Extract the (x, y) coordinate from the center of the cell holding the provided text.  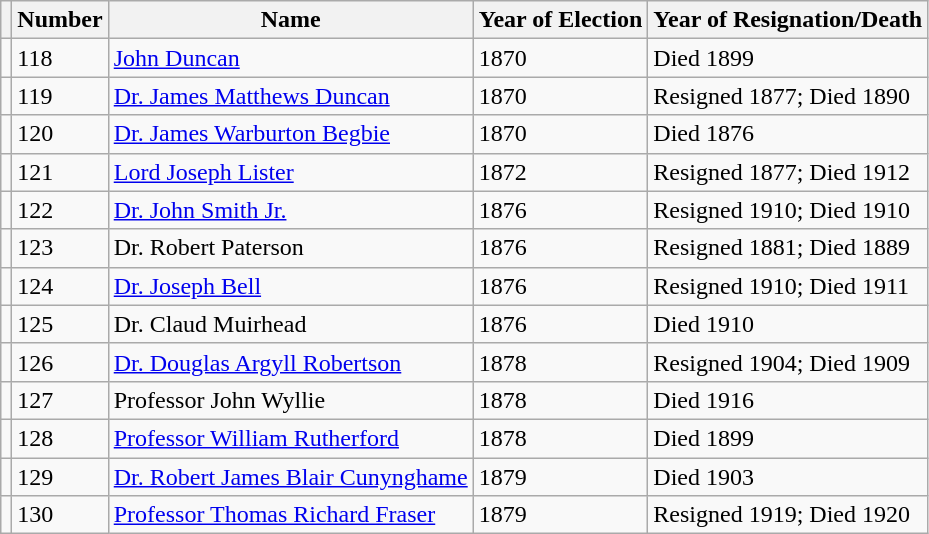
1872 (560, 172)
123 (60, 248)
121 (60, 172)
Resigned 1877; Died 1912 (788, 172)
Resigned 1877; Died 1890 (788, 96)
124 (60, 286)
Professor William Rutherford (290, 438)
Dr. John Smith Jr. (290, 210)
Year of Resignation/Death (788, 20)
Name (290, 20)
Dr. Robert Paterson (290, 248)
Lord Joseph Lister (290, 172)
Year of Election (560, 20)
130 (60, 515)
Resigned 1919; Died 1920 (788, 515)
Professor Thomas Richard Fraser (290, 515)
125 (60, 324)
129 (60, 477)
Died 1876 (788, 134)
127 (60, 400)
Resigned 1904; Died 1909 (788, 362)
128 (60, 438)
Professor John Wyllie (290, 400)
Resigned 1910; Died 1911 (788, 286)
Dr. Claud Muirhead (290, 324)
118 (60, 58)
119 (60, 96)
Resigned 1910; Died 1910 (788, 210)
Dr. James Matthews Duncan (290, 96)
Number (60, 20)
126 (60, 362)
John Duncan (290, 58)
122 (60, 210)
Died 1903 (788, 477)
Resigned 1881; Died 1889 (788, 248)
Died 1910 (788, 324)
Dr. Joseph Bell (290, 286)
Dr. James Warburton Begbie (290, 134)
Dr. Robert James Blair Cunynghame (290, 477)
120 (60, 134)
Died 1916 (788, 400)
Dr. Douglas Argyll Robertson (290, 362)
